Output the (x, y) coordinate of the center of the cell containing the given text.  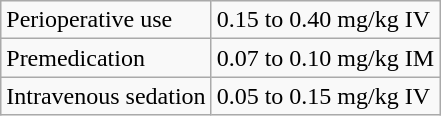
Perioperative use (106, 20)
0.07 to 0.10 mg/kg IM (325, 58)
0.15 to 0.40 mg/kg IV (325, 20)
Premedication (106, 58)
0.05 to 0.15 mg/kg IV (325, 96)
Intravenous sedation (106, 96)
